Scan for the cell matching the given text and deliver its [x, y] coordinate at center. 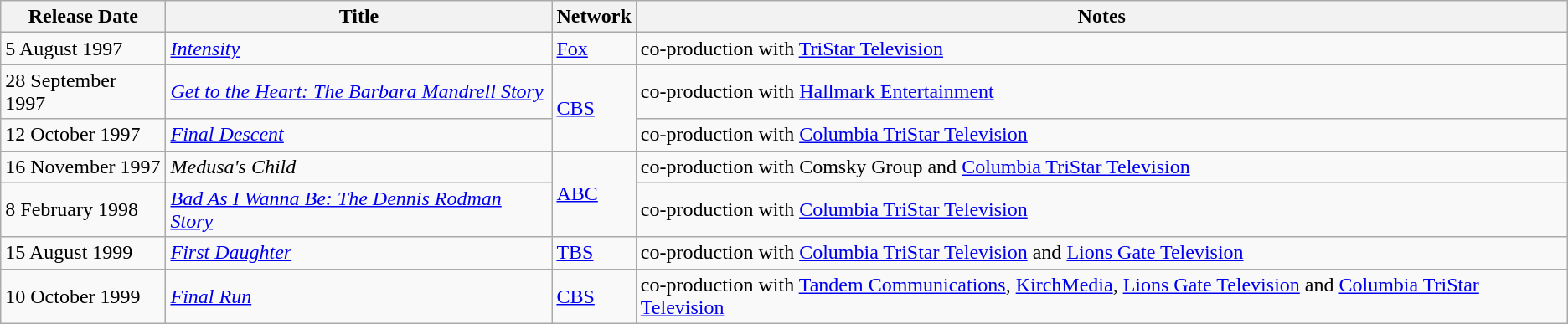
Medusa's Child [358, 167]
co-production with Comsky Group and Columbia TriStar Television [1101, 167]
8 February 1998 [84, 209]
Intensity [358, 49]
TBS [594, 253]
co-production with TriStar Television [1101, 49]
First Daughter [358, 253]
16 November 1997 [84, 167]
Release Date [84, 17]
Network [594, 17]
Fox [594, 49]
15 August 1999 [84, 253]
Final Run [358, 296]
Get to the Heart: The Barbara Mandrell Story [358, 92]
Final Descent [358, 135]
Title [358, 17]
co-production with Hallmark Entertainment [1101, 92]
co-production with Tandem Communications, KirchMedia, Lions Gate Television and Columbia TriStar Television [1101, 296]
Bad As I Wanna Be: The Dennis Rodman Story [358, 209]
Notes [1101, 17]
co-production with Columbia TriStar Television and Lions Gate Television [1101, 253]
12 October 1997 [84, 135]
5 August 1997 [84, 49]
28 September 1997 [84, 92]
ABC [594, 194]
10 October 1999 [84, 296]
